Find where the given text appears and provide that cell's center as [X, Y] coordinate. 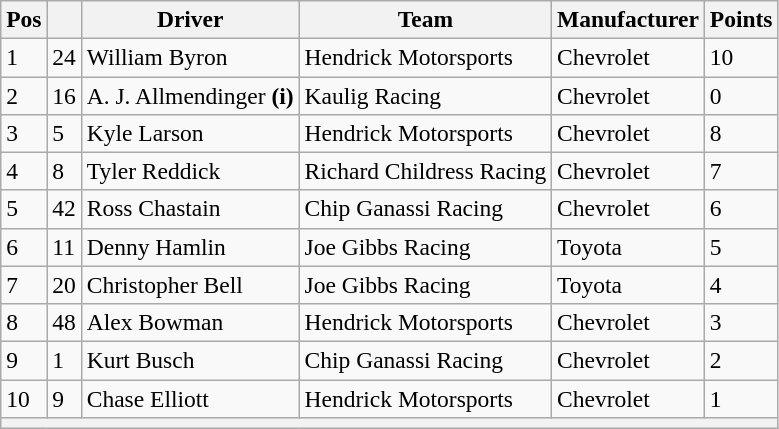
Driver [190, 19]
0 [741, 95]
Chase Elliott [190, 398]
16 [64, 95]
Alex Bowman [190, 322]
Manufacturer [628, 19]
48 [64, 322]
Pos [24, 19]
Kyle Larson [190, 133]
Team [425, 19]
42 [64, 209]
Tyler Reddick [190, 171]
11 [64, 247]
Points [741, 19]
24 [64, 57]
A. J. Allmendinger (i) [190, 95]
20 [64, 285]
Richard Childress Racing [425, 171]
Christopher Bell [190, 285]
Kaulig Racing [425, 95]
Ross Chastain [190, 209]
William Byron [190, 57]
Kurt Busch [190, 360]
Denny Hamlin [190, 247]
